Provide the (X, Y) coordinate of the cell's center where the given text is located.  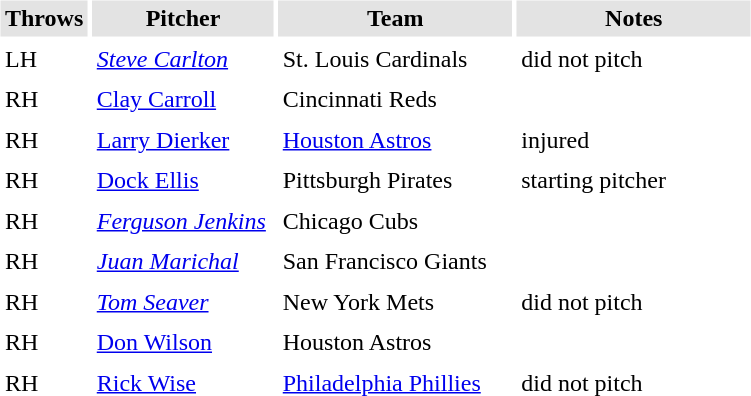
Don Wilson (183, 342)
Tom Seaver (183, 302)
New York Mets (395, 302)
Dock Ellis (183, 180)
starting pitcher (634, 180)
Ferguson Jenkins (183, 221)
Pitcher (183, 18)
Pittsburgh Pirates (395, 180)
injured (634, 140)
Notes (634, 18)
Clay Carroll (183, 100)
Juan Marichal (183, 262)
San Francisco Giants (395, 262)
Team (395, 18)
St. Louis Cardinals (395, 59)
LH (44, 59)
Throws (44, 18)
Steve Carlton (183, 59)
Chicago Cubs (395, 221)
Larry Dierker (183, 140)
Cincinnati Reds (395, 100)
